Capture the cell that displays the provided text and extract its [X, Y] central coordinate. 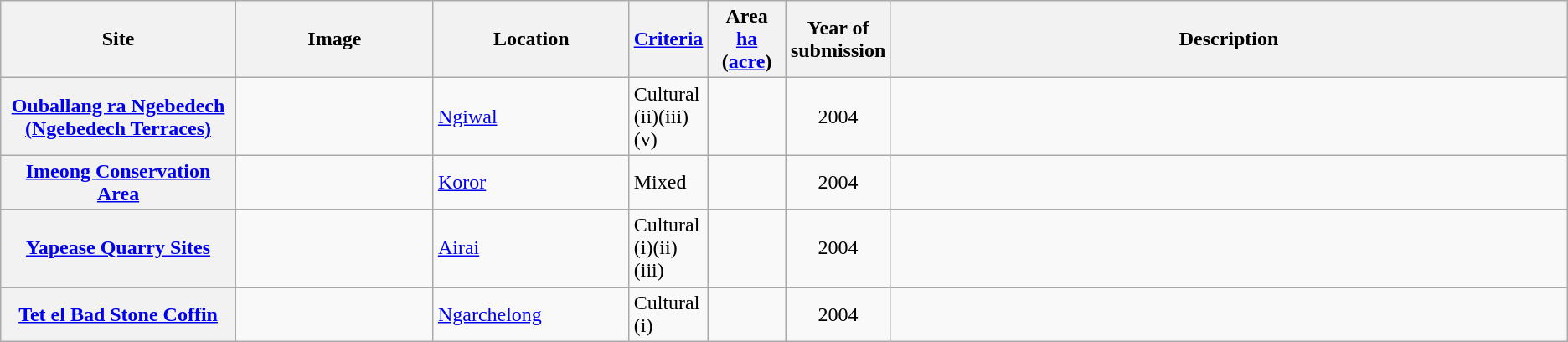
Imeong Conservation Area [119, 183]
Description [1229, 39]
Year of submission [838, 39]
Criteria [668, 39]
Image [334, 39]
Areaha (acre) [747, 39]
Tet el Bad Stone Coffin [119, 313]
Cultural (i) [668, 313]
Mixed [668, 183]
Ngiwal [531, 117]
Site [119, 39]
Koror [531, 183]
Location [531, 39]
Airai [531, 248]
Cultural (ii)(iii)(v) [668, 117]
Ngarchelong [531, 313]
Cultural (i)(ii)(iii) [668, 248]
Yapease Quarry Sites [119, 248]
Ouballang ra Ngebedech (Ngebedech Terraces) [119, 117]
